Identify which cell holds the provided text, then report its (x, y) central coordinate. 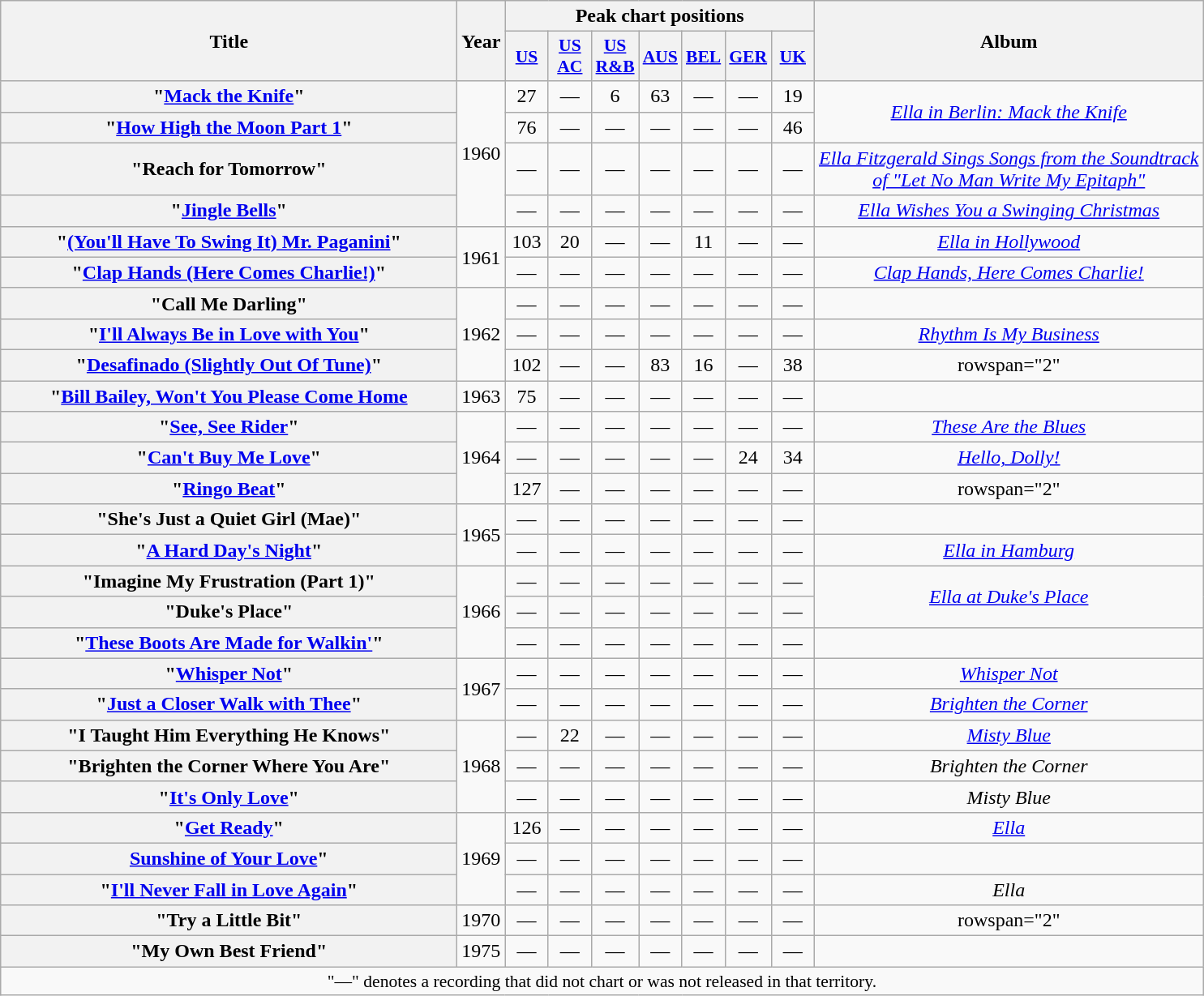
Clap Hands, Here Comes Charlie! (1009, 272)
19 (793, 96)
USR&B (615, 57)
Ella in Berlin: Mack the Knife (1009, 112)
75 (527, 396)
Peak chart positions (660, 16)
16 (704, 365)
1969 (482, 858)
46 (793, 127)
1966 (482, 612)
Ella at Duke's Place (1009, 596)
1962 (482, 334)
Hello, Dolly! (1009, 458)
"I'll Never Fall in Love Again" (229, 889)
"She's Just a Quiet Girl (Mae)" (229, 519)
These Are the Blues (1009, 427)
34 (793, 458)
"Jingle Bells" (229, 211)
"I Taught Him Everything He Knows" (229, 735)
"Can't Buy Me Love" (229, 458)
"Get Ready" (229, 827)
11 (704, 242)
"—" denotes a recording that did not chart or was not released in that territory. (602, 981)
UK (793, 57)
63 (660, 96)
76 (527, 127)
"Just a Closer Walk with Thee" (229, 704)
20 (569, 242)
1965 (482, 535)
"How High the Moon Part 1" (229, 127)
"See, See Rider" (229, 427)
AUS (660, 57)
"Bill Bailey, Won't You Please Come Home (229, 396)
"Desafinado (Slightly Out Of Tune)" (229, 365)
"Call Me Darling" (229, 303)
1963 (482, 396)
Rhythm Is My Business (1009, 334)
"Reach for Tomorrow" (229, 169)
127 (527, 489)
"Ringo Beat" (229, 489)
1960 (482, 154)
"I'll Always Be in Love with You" (229, 334)
Whisper Not (1009, 673)
"Clap Hands (Here Comes Charlie!)" (229, 272)
Ella in Hamburg (1009, 550)
126 (527, 827)
1964 (482, 458)
"These Boots Are Made for Walkin'" (229, 643)
"Whisper Not" (229, 673)
USAC (569, 57)
24 (748, 458)
22 (569, 735)
Album (1009, 41)
38 (793, 365)
27 (527, 96)
1970 (482, 921)
Sunshine of Your Love" (229, 858)
103 (527, 242)
1975 (482, 951)
"A Hard Day's Night" (229, 550)
"Try a Little Bit" (229, 921)
"Brighten the Corner Where You Are" (229, 766)
1967 (482, 689)
1968 (482, 766)
"Imagine My Frustration (Part 1)" (229, 581)
102 (527, 365)
6 (615, 96)
"Mack the Knife" (229, 96)
"My Own Best Friend" (229, 951)
Ella Fitzgerald Sings Songs from the Soundtrackof "Let No Man Write My Epitaph" (1009, 169)
Ella in Hollywood (1009, 242)
Title (229, 41)
Ella Wishes You a Swinging Christmas (1009, 211)
Year (482, 41)
83 (660, 365)
1961 (482, 257)
"It's Only Love" (229, 797)
GER (748, 57)
US (527, 57)
BEL (704, 57)
"Duke's Place" (229, 612)
"(You'll Have To Swing It) Mr. Paganini" (229, 242)
